Pinpoint the cell where the given text exists, returning its [X, Y] midpoint coordinate. 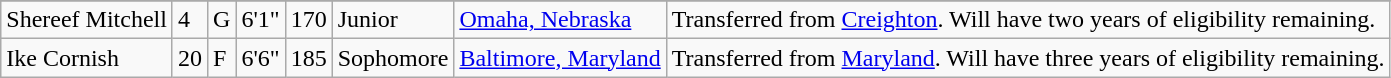
6'1" [260, 20]
Baltimore, Maryland [560, 58]
4 [190, 20]
Omaha, Nebraska [560, 20]
Transferred from Maryland. Will have three years of eligibility remaining. [1028, 58]
6'6" [260, 58]
Shereef Mitchell [87, 20]
20 [190, 58]
G [221, 20]
Sophomore [393, 58]
Ike Cornish [87, 58]
F [221, 58]
Transferred from Creighton. Will have two years of eligibility remaining. [1028, 20]
Junior [393, 20]
185 [308, 58]
170 [308, 20]
